Scan for the cell matching the given text and deliver its [X, Y] coordinate at center. 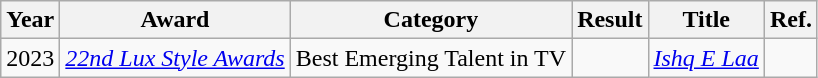
2023 [30, 58]
Year [30, 20]
Category [430, 20]
Result [610, 20]
Best Emerging Talent in TV [430, 58]
Award [175, 20]
Title [706, 20]
Ref. [790, 20]
22nd Lux Style Awards [175, 58]
Ishq E Laa [706, 58]
